Pinpoint the cell where the given text exists, returning its [x, y] midpoint coordinate. 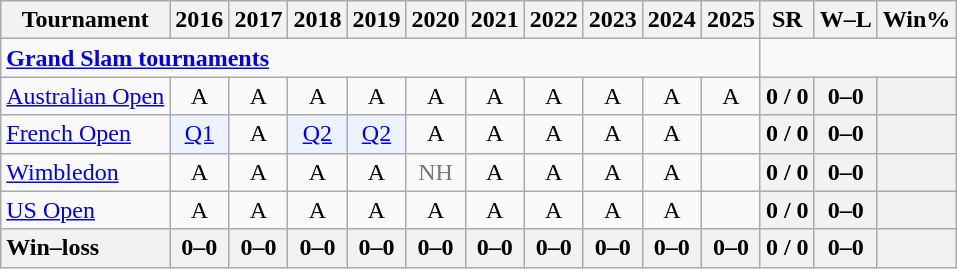
2024 [672, 20]
Q1 [200, 134]
Win% [916, 20]
2021 [494, 20]
Tournament [86, 20]
2025 [730, 20]
SR [787, 20]
2017 [258, 20]
Grand Slam tournaments [381, 58]
2016 [200, 20]
US Open [86, 210]
2020 [436, 20]
Wimbledon [86, 172]
Australian Open [86, 96]
NH [436, 172]
2018 [318, 20]
2023 [612, 20]
2019 [376, 20]
French Open [86, 134]
W–L [846, 20]
Win–loss [86, 248]
2022 [554, 20]
